From the cell containing the given text, extract its center point as [x, y] coordinate. 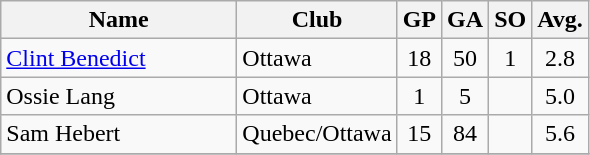
GP [419, 20]
5 [466, 96]
Ossie Lang [119, 96]
Quebec/Ottawa [317, 134]
Avg. [560, 20]
15 [419, 134]
SO [510, 20]
5.0 [560, 96]
Club [317, 20]
Name [119, 20]
50 [466, 58]
Clint Benedict [119, 58]
2.8 [560, 58]
Sam Hebert [119, 134]
84 [466, 134]
18 [419, 58]
GA [466, 20]
5.6 [560, 134]
